Detect which cell encompasses the target text, then output its (x, y) center coordinate. 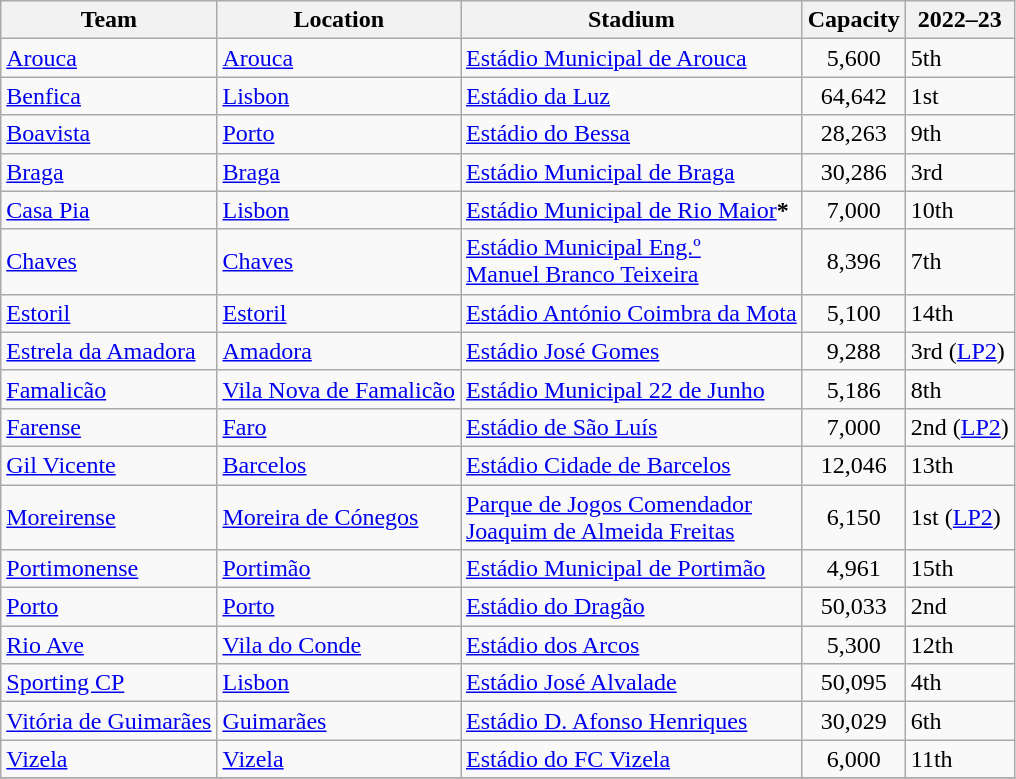
3rd (LP2) (960, 351)
5,186 (854, 389)
6,150 (854, 516)
Farense (109, 427)
Estádio António Coimbra da Mota (631, 313)
Estádio Municipal de Portimão (631, 569)
12th (960, 645)
8th (960, 389)
2022–23 (960, 20)
Estádio de São Luís (631, 427)
5,300 (854, 645)
Estádio do FC Vizela (631, 759)
Estádio Municipal de Arouca (631, 58)
3rd (960, 172)
Estádio José Gomes (631, 351)
Estádio D. Afonso Henriques (631, 721)
Capacity (854, 20)
2nd (960, 607)
Barcelos (339, 465)
10th (960, 210)
1st (960, 96)
Vila do Conde (339, 645)
Stadium (631, 20)
Faro (339, 427)
Portimonense (109, 569)
Vitória de Guimarães (109, 721)
Vila Nova de Famalicão (339, 389)
9th (960, 134)
Estádio Cidade de Barcelos (631, 465)
15th (960, 569)
8,396 (854, 262)
13th (960, 465)
4,961 (854, 569)
6th (960, 721)
5,600 (854, 58)
Estádio Municipal 22 de Junho (631, 389)
Rio Ave (109, 645)
Casa Pia (109, 210)
Gil Vicente (109, 465)
2nd (LP2) (960, 427)
5,100 (854, 313)
Estádio da Luz (631, 96)
30,029 (854, 721)
1st (LP2) (960, 516)
7th (960, 262)
Estádio Municipal de Braga (631, 172)
50,033 (854, 607)
Estádio Municipal de Rio Maior* (631, 210)
Guimarães (339, 721)
30,286 (854, 172)
11th (960, 759)
64,642 (854, 96)
Portimão (339, 569)
Moreirense (109, 516)
28,263 (854, 134)
Estádio José Alvalade (631, 683)
Sporting CP (109, 683)
12,046 (854, 465)
Estádio do Bessa (631, 134)
6,000 (854, 759)
Estádio do Dragão (631, 607)
Amadora (339, 351)
Location (339, 20)
50,095 (854, 683)
4th (960, 683)
14th (960, 313)
Moreira de Cónegos (339, 516)
Famalicão (109, 389)
Estádio Municipal Eng.ºManuel Branco Teixeira (631, 262)
Boavista (109, 134)
9,288 (854, 351)
Estádio dos Arcos (631, 645)
Parque de Jogos ComendadorJoaquim de Almeida Freitas (631, 516)
Benfica (109, 96)
Team (109, 20)
Estrela da Amadora (109, 351)
5th (960, 58)
